Capture the cell that displays the provided text and extract its (x, y) central coordinate. 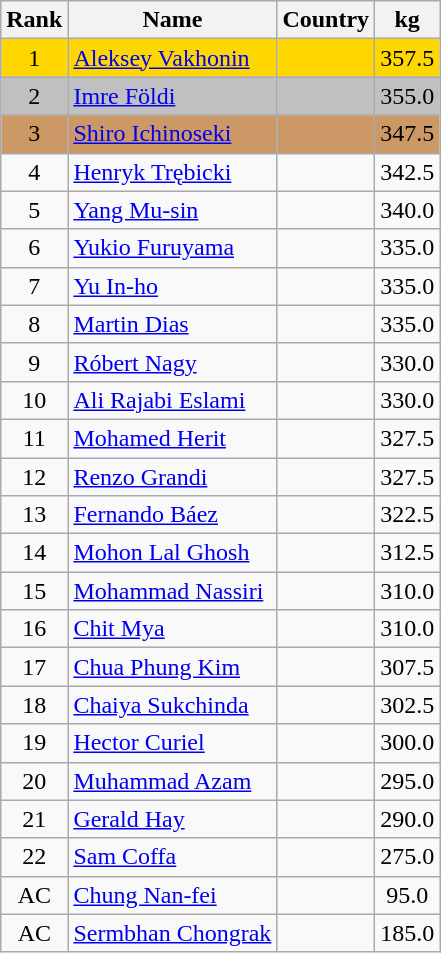
Yu In-ho (172, 286)
6 (34, 248)
20 (34, 781)
9 (34, 362)
5 (34, 210)
Róbert Nagy (172, 362)
11 (34, 438)
Imre Földi (172, 96)
Mohon Lal Ghosh (172, 553)
302.5 (408, 705)
Country (326, 20)
16 (34, 629)
95.0 (408, 895)
340.0 (408, 210)
300.0 (408, 743)
312.5 (408, 553)
Hector Curiel (172, 743)
Yang Mu-sin (172, 210)
Mohamed Herit (172, 438)
Sermbhan Chongrak (172, 933)
Fernando Báez (172, 515)
12 (34, 477)
17 (34, 667)
14 (34, 553)
Chit Mya (172, 629)
Sam Coffa (172, 857)
Martin Dias (172, 324)
19 (34, 743)
13 (34, 515)
Muhammad Azam (172, 781)
185.0 (408, 933)
322.5 (408, 515)
342.5 (408, 172)
Chung Nan-fei (172, 895)
Ali Rajabi Eslami (172, 400)
Name (172, 20)
Renzo Grandi (172, 477)
275.0 (408, 857)
2 (34, 96)
Chaiya Sukchinda (172, 705)
4 (34, 172)
Yukio Furuyama (172, 248)
355.0 (408, 96)
Aleksey Vakhonin (172, 58)
8 (34, 324)
18 (34, 705)
Rank (34, 20)
Gerald Hay (172, 819)
10 (34, 400)
290.0 (408, 819)
1 (34, 58)
7 (34, 286)
kg (408, 20)
347.5 (408, 134)
307.5 (408, 667)
357.5 (408, 58)
Mohammad Nassiri (172, 591)
22 (34, 857)
Shiro Ichinoseki (172, 134)
295.0 (408, 781)
21 (34, 819)
Henryk Trębicki (172, 172)
15 (34, 591)
Chua Phung Kim (172, 667)
3 (34, 134)
